Locate the cell with the specified text and output its (x, y) center coordinate. 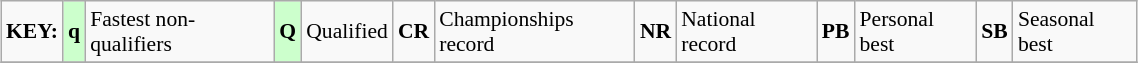
Seasonal best (1075, 32)
NR (656, 32)
Qualified (347, 32)
Q (288, 32)
SB (994, 32)
PB (836, 32)
Championships record (534, 32)
Personal best (916, 32)
KEY: (32, 32)
Fastest non-qualifiers (180, 32)
CR (414, 32)
National record (746, 32)
q (74, 32)
